Extract the (x, y) coordinate from the center of the cell holding the provided text.  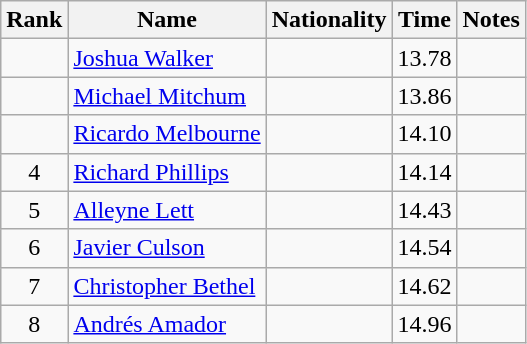
6 (34, 248)
14.10 (424, 134)
13.78 (424, 58)
14.96 (424, 324)
13.86 (424, 96)
Richard Phillips (167, 172)
8 (34, 324)
Christopher Bethel (167, 286)
Time (424, 20)
Name (167, 20)
Andrés Amador (167, 324)
Michael Mitchum (167, 96)
Ricardo Melbourne (167, 134)
Alleyne Lett (167, 210)
Javier Culson (167, 248)
Joshua Walker (167, 58)
7 (34, 286)
14.14 (424, 172)
14.43 (424, 210)
Nationality (329, 20)
4 (34, 172)
14.54 (424, 248)
14.62 (424, 286)
5 (34, 210)
Notes (491, 20)
Rank (34, 20)
